Detect which cell encompasses the target text, then output its [X, Y] center coordinate. 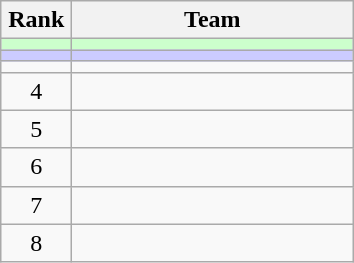
5 [36, 129]
7 [36, 205]
6 [36, 167]
Rank [36, 20]
8 [36, 243]
Team [212, 20]
4 [36, 91]
